From the cell containing the given text, extract its center point as [x, y] coordinate. 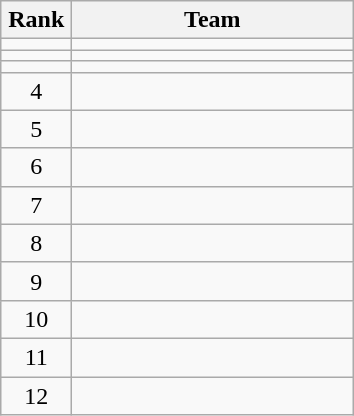
Team [212, 20]
9 [36, 281]
4 [36, 91]
12 [36, 395]
8 [36, 243]
Rank [36, 20]
6 [36, 167]
7 [36, 205]
5 [36, 129]
10 [36, 319]
11 [36, 357]
